Capture the cell that displays the provided text and extract its (x, y) central coordinate. 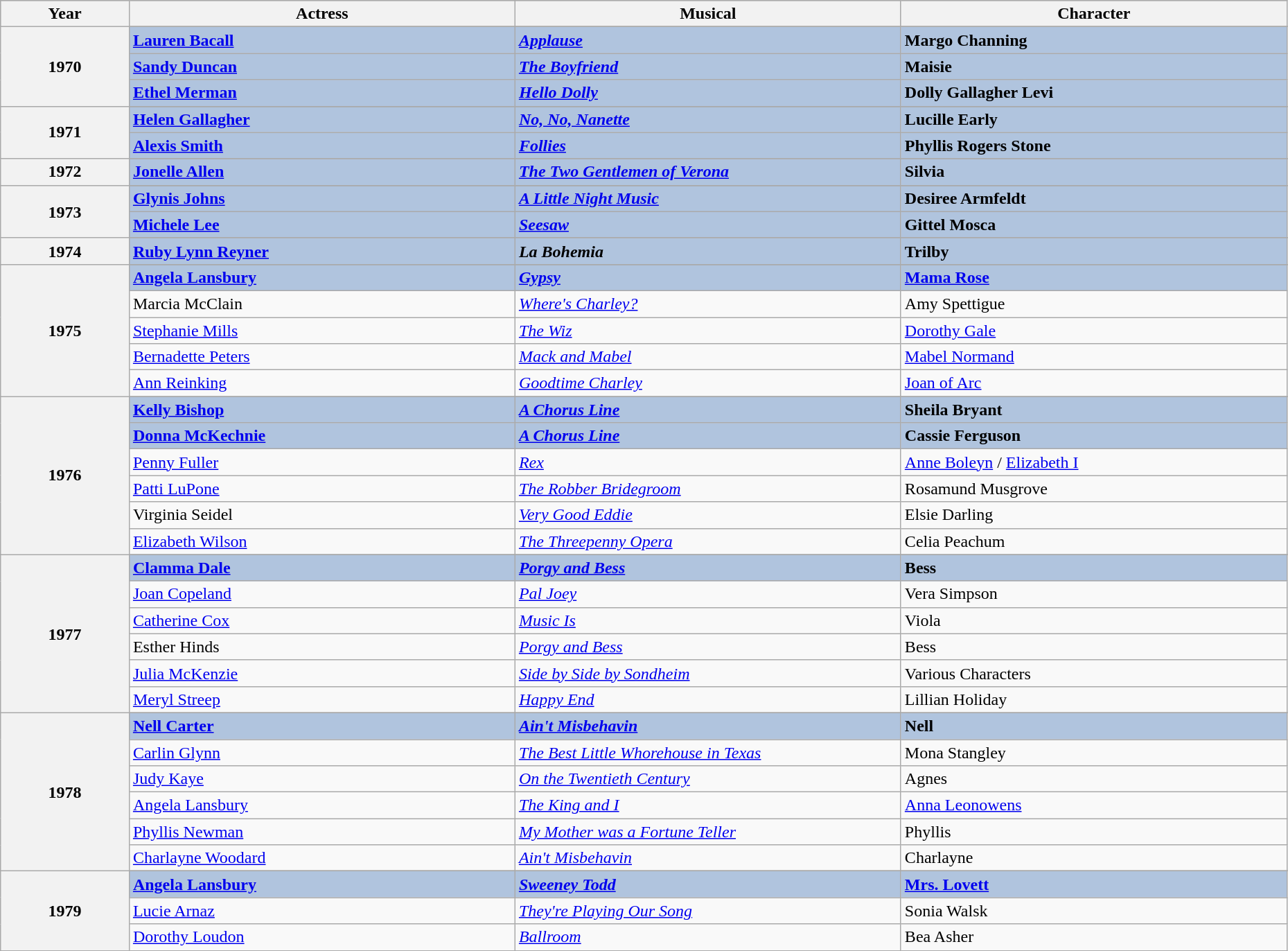
Catherine Cox (321, 620)
Gypsy (708, 277)
Charlayne Woodard (321, 858)
1974 (65, 251)
Stephanie Mills (321, 331)
Mack and Mabel (708, 357)
Anne Boleyn / Elizabeth I (1093, 462)
Joan of Arc (1093, 383)
Margo Channing (1093, 40)
Ethel Merman (321, 93)
Actress (321, 14)
Mrs. Lovett (1093, 884)
1972 (65, 172)
Kelly Bishop (321, 410)
Rex (708, 462)
Vera Simpson (1093, 594)
Virginia Seidel (321, 515)
Charlayne (1093, 858)
Judy Kaye (321, 779)
Lillian Holiday (1093, 699)
The Two Gentlemen of Verona (708, 172)
Joan Copeland (321, 594)
Phyllis Rogers Stone (1093, 146)
Phyllis (1093, 832)
Ann Reinking (321, 383)
Esther Hinds (321, 647)
Year (65, 14)
La Bohemia (708, 251)
1970 (65, 67)
Jonelle Allen (321, 172)
Sandy Duncan (321, 67)
Lucie Arnaz (321, 911)
Amy Spettigue (1093, 304)
Applause (708, 40)
Nell (1093, 726)
Bernadette Peters (321, 357)
Maisie (1093, 67)
Patti LuPone (321, 489)
Michele Lee (321, 225)
Carlin Glynn (321, 752)
The Best Little Whorehouse in Texas (708, 752)
Silvia (1093, 172)
Rosamund Musgrove (1093, 489)
Clamma Dale (321, 568)
Viola (1093, 620)
Desiree Armfeldt (1093, 198)
Goodtime Charley (708, 383)
Julia McKenzie (321, 673)
1975 (65, 330)
Sheila Bryant (1093, 410)
Character (1093, 14)
Glynis Johns (321, 198)
Elsie Darling (1093, 515)
On the Twentieth Century (708, 779)
Donna McKechnie (321, 436)
Various Characters (1093, 673)
Trilby (1093, 251)
Very Good Eddie (708, 515)
Helen Gallagher (321, 119)
Agnes (1093, 779)
Musical (708, 14)
Happy End (708, 699)
1979 (65, 911)
The Threepenny Opera (708, 541)
Lauren Bacall (321, 40)
Elizabeth Wilson (321, 541)
Lucille Early (1093, 119)
Seesaw (708, 225)
Music Is (708, 620)
Sonia Walsk (1093, 911)
Mama Rose (1093, 277)
Follies (708, 146)
Cassie Ferguson (1093, 436)
The Robber Bridegroom (708, 489)
Bea Asher (1093, 937)
Ruby Lynn Reyner (321, 251)
The King and I (708, 805)
Sweeney Todd (708, 884)
Where's Charley? (708, 304)
1978 (65, 792)
Side by Side by Sondheim (708, 673)
No, No, Nanette (708, 119)
1971 (65, 132)
Pal Joey (708, 594)
They're Playing Our Song (708, 911)
The Wiz (708, 331)
A Little Night Music (708, 198)
Anna Leonowens (1093, 805)
Phyllis Newman (321, 832)
Dolly Gallagher Levi (1093, 93)
Gittel Mosca (1093, 225)
Dorothy Loudon (321, 937)
Nell Carter (321, 726)
1973 (65, 211)
1977 (65, 634)
Alexis Smith (321, 146)
The Boyfriend (708, 67)
Mona Stangley (1093, 752)
1976 (65, 475)
Dorothy Gale (1093, 331)
My Mother was a Fortune Teller (708, 832)
Meryl Streep (321, 699)
Ballroom (708, 937)
Celia Peachum (1093, 541)
Hello Dolly (708, 93)
Penny Fuller (321, 462)
Mabel Normand (1093, 357)
Marcia McClain (321, 304)
